Output the [x, y] coordinate of the center of the cell containing the given text.  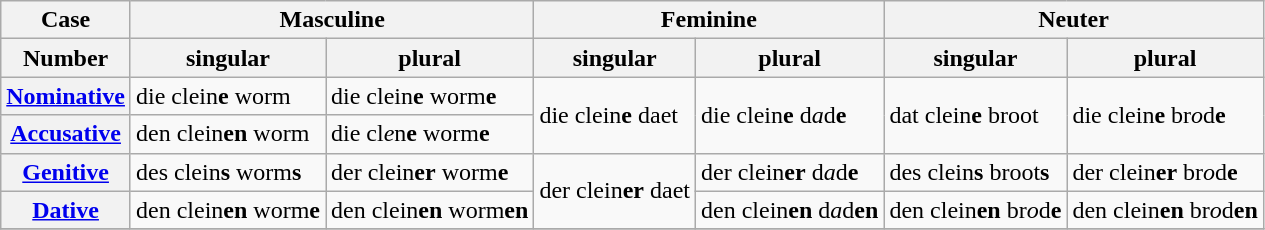
des cleins broots [976, 172]
Dative [66, 210]
den cleinen daden [790, 210]
der cleiner daet [615, 191]
die cleine dade [790, 115]
der cleiner dade [790, 172]
dat cleine broot [976, 115]
der cleiner worme [430, 172]
den cleinen brode [976, 210]
Accusative [66, 134]
Neuter [1074, 20]
die cleine brode [1165, 115]
die cleine daet [615, 115]
Number [66, 58]
Genitive [66, 172]
den cleinen worm [228, 134]
die clene worme [430, 134]
Case [66, 20]
Nominative [66, 96]
Feminine [709, 20]
den cleinen wormen [430, 210]
Masculine [332, 20]
der cleiner brode [1165, 172]
den cleinen broden [1165, 210]
den cleinen worme [228, 210]
die cleine worm [228, 96]
des cleins worms [228, 172]
die cleine worme [430, 96]
